Detect which cell encompasses the target text, then output its [X, Y] center coordinate. 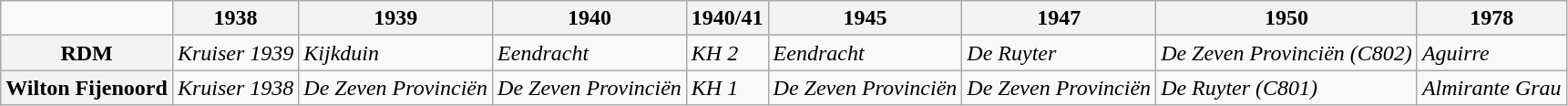
Almirante Grau [1491, 88]
1940/41 [727, 18]
1938 [235, 18]
1940 [590, 18]
RDM [87, 53]
KH 1 [727, 88]
Kruiser 1939 [235, 53]
1978 [1491, 18]
De Zeven Provinciën (C802) [1286, 53]
1950 [1286, 18]
1939 [395, 18]
1945 [866, 18]
De Ruyter [1059, 53]
Kijkduin [395, 53]
1947 [1059, 18]
KH 2 [727, 53]
Wilton Fijenoord [87, 88]
Aguirre [1491, 53]
Kruiser 1938 [235, 88]
De Ruyter (C801) [1286, 88]
